Pinpoint the cell where the given text exists, returning its [X, Y] midpoint coordinate. 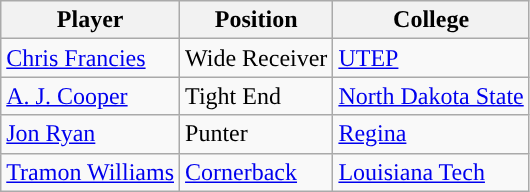
Punter [256, 134]
Cornerback [256, 172]
UTEP [431, 58]
A. J. Cooper [90, 96]
Tramon Williams [90, 172]
Wide Receiver [256, 58]
Player [90, 20]
Chris Francies [90, 58]
Louisiana Tech [431, 172]
College [431, 20]
Tight End [256, 96]
Jon Ryan [90, 134]
Position [256, 20]
Regina [431, 134]
North Dakota State [431, 96]
